Locate the cell with the specified text and output its [X, Y] center coordinate. 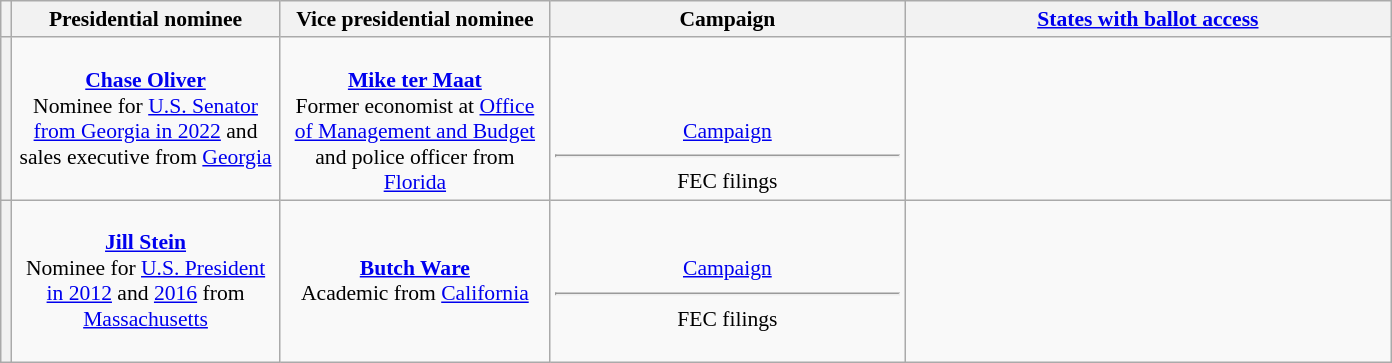
Butch WareAcademic from California [414, 281]
Campaign [728, 19]
Vice presidential nominee [414, 19]
Presidential nominee [146, 19]
States with ballot access [1148, 19]
Jill SteinNominee for U.S. President in 2012 and 2016 from Massachusetts [146, 281]
Mike ter MaatFormer economist at Office of Management and Budget and police officer from Florida [414, 118]
Chase OliverNominee for U.S. Senator from Georgia in 2022 and sales executive from Georgia [146, 118]
